Provide the (X, Y) coordinate of the cell's center where the given text is located.  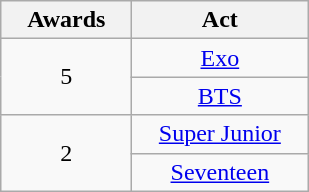
2 (66, 153)
Exo (220, 58)
Awards (66, 20)
Super Junior (220, 134)
Seventeen (220, 172)
5 (66, 77)
Act (220, 20)
BTS (220, 96)
